Scan for the cell matching the given text and deliver its (x, y) coordinate at center. 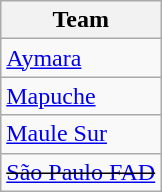
Mapuche (81, 96)
Maule Sur (81, 134)
Team (81, 20)
Aymara (81, 58)
São Paulo FAD (81, 172)
